Pinpoint the cell where the given text exists, returning its (X, Y) midpoint coordinate. 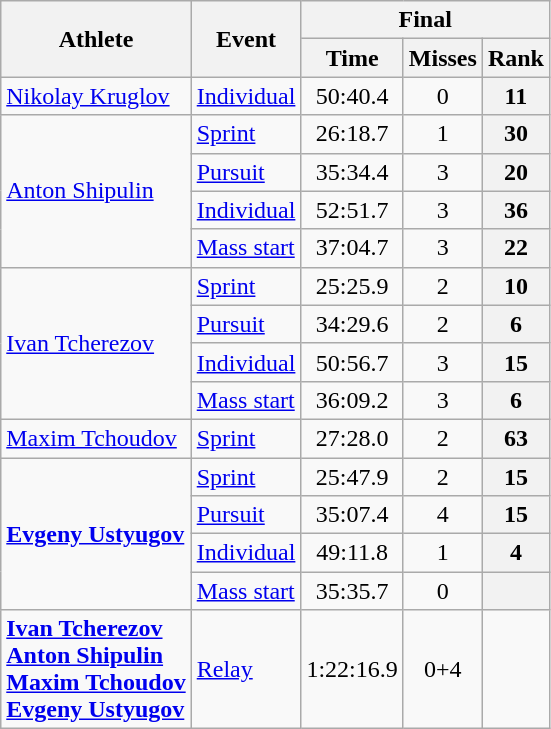
11 (516, 96)
50:56.7 (352, 362)
Nikolay Kruglov (96, 96)
26:18.7 (352, 134)
Ivan Tcherezov (96, 343)
36:09.2 (352, 400)
25:47.9 (352, 477)
0+4 (442, 670)
50:40.4 (352, 96)
1:22:16.9 (352, 670)
Rank (516, 58)
Relay (246, 670)
36 (516, 210)
Evgeny Ustyugov (96, 534)
Ivan TcherezovAnton ShipulinMaxim TchoudovEvgeny Ustyugov (96, 670)
10 (516, 286)
52:51.7 (352, 210)
22 (516, 248)
Event (246, 39)
35:07.4 (352, 515)
Anton Shipulin (96, 191)
37:04.7 (352, 248)
34:29.6 (352, 324)
Time (352, 58)
27:28.0 (352, 438)
Maxim Tchoudov (96, 438)
Final (426, 20)
49:11.8 (352, 553)
Misses (442, 58)
35:35.7 (352, 591)
Athlete (96, 39)
20 (516, 172)
25:25.9 (352, 286)
35:34.4 (352, 172)
63 (516, 438)
30 (516, 134)
